Provide the [X, Y] coordinate of the cell's center where the given text is located.  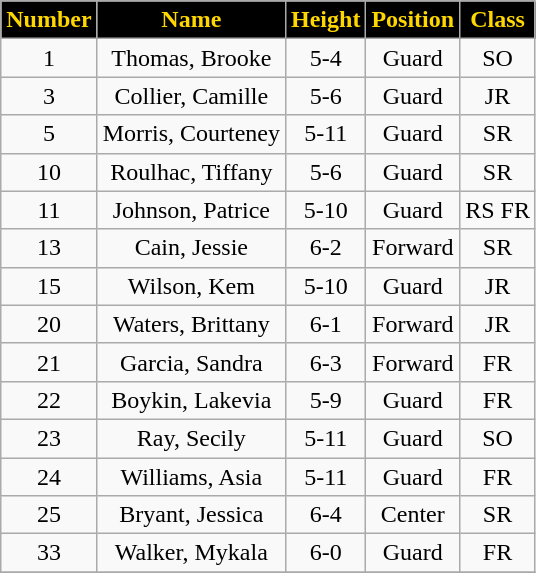
6-4 [326, 515]
6-2 [326, 248]
6-3 [326, 362]
Height [326, 20]
Johnson, Patrice [191, 210]
22 [49, 400]
Morris, Courteney [191, 134]
RS FR [498, 210]
Waters, Brittany [191, 324]
5-4 [326, 58]
Williams, Asia [191, 477]
Bryant, Jessica [191, 515]
21 [49, 362]
11 [49, 210]
25 [49, 515]
6-1 [326, 324]
Collier, Camille [191, 96]
15 [49, 286]
33 [49, 553]
Roulhac, Tiffany [191, 172]
Position [413, 20]
5 [49, 134]
Center [413, 515]
Walker, Mykala [191, 553]
1 [49, 58]
20 [49, 324]
5-9 [326, 400]
Boykin, Lakevia [191, 400]
Name [191, 20]
23 [49, 438]
24 [49, 477]
Cain, Jessie [191, 248]
10 [49, 172]
6-0 [326, 553]
Number [49, 20]
13 [49, 248]
Wilson, Kem [191, 286]
Class [498, 20]
Thomas, Brooke [191, 58]
Ray, Secily [191, 438]
Garcia, Sandra [191, 362]
3 [49, 96]
